From the cell containing the given text, extract its center point as [x, y] coordinate. 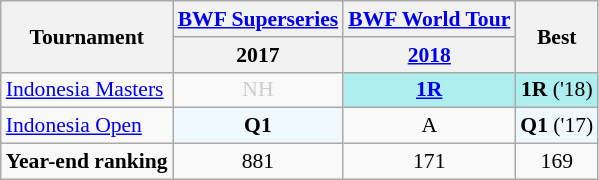
Indonesia Open [87, 126]
A [429, 126]
Tournament [87, 36]
Q1 [258, 126]
1R [429, 90]
Year-end ranking [87, 162]
NH [258, 90]
169 [556, 162]
1R ('18) [556, 90]
2017 [258, 55]
Indonesia Masters [87, 90]
BWF Superseries [258, 19]
BWF World Tour [429, 19]
881 [258, 162]
171 [429, 162]
2018 [429, 55]
Q1 ('17) [556, 126]
Best [556, 36]
